Capture the cell that displays the provided text and extract its [X, Y] central coordinate. 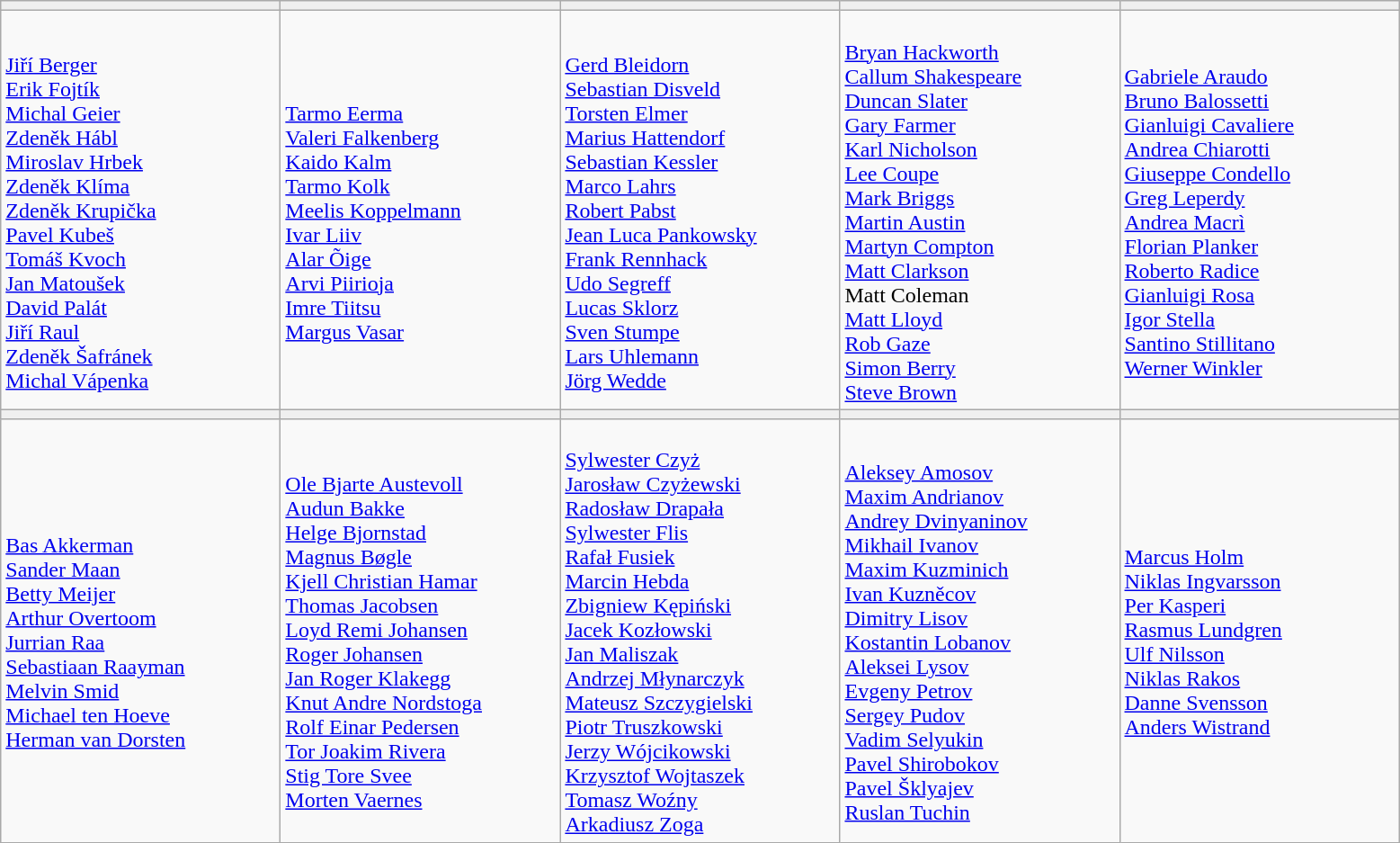
Marcus Holm Niklas Ingvarsson Per Kasperi Rasmus Lundgren Ulf Nilsson Niklas Rakos Danne Svensson Anders Wistrand [1259, 631]
Tarmo Eerma Valeri Falkenberg Kaido Kalm Tarmo Kolk Meelis Koppelmann Ivar Liiv Alar Õige Arvi Piirioja Imre Tiitsu Margus Vasar [421, 211]
Bas Akkerman Sander Maan Betty Meijer Arthur Overtoom Jurrian Raa Sebastiaan Raayman Melvin Smid Michael ten Hoeve Herman van Dorsten [140, 631]
